Search for the cell housing the specified text and yield its [X, Y] center coordinate. 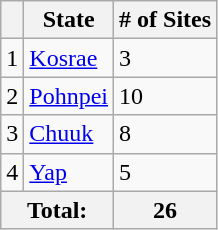
26 [166, 210]
State [69, 20]
1 [12, 58]
Total: [58, 210]
Yap [69, 172]
8 [166, 134]
Kosrae [69, 58]
2 [12, 96]
4 [12, 172]
# of Sites [166, 20]
Pohnpei [69, 96]
5 [166, 172]
10 [166, 96]
Chuuk [69, 134]
